Return the (x, y) coordinate for the center point of the cell that contains the specified text.  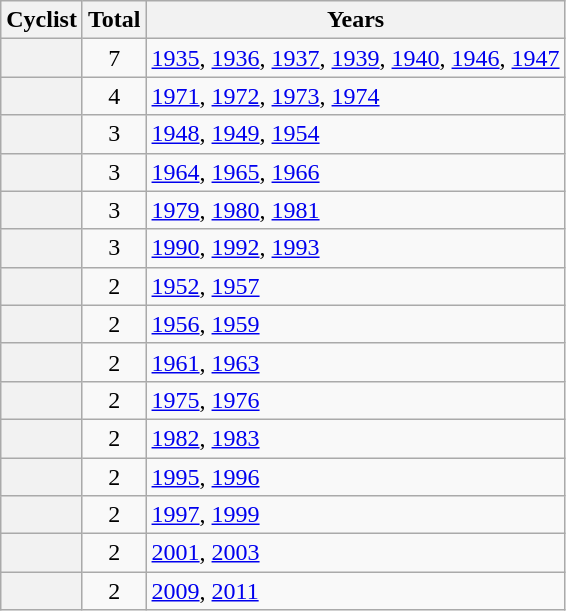
1961, 1963 (356, 362)
Cyclist (42, 20)
1990, 1992, 1993 (356, 248)
Total (114, 20)
1935, 1936, 1937, 1939, 1940, 1946, 1947 (356, 58)
1952, 1957 (356, 286)
Years (356, 20)
1997, 1999 (356, 515)
1956, 1959 (356, 324)
1971, 1972, 1973, 1974 (356, 96)
7 (114, 58)
1982, 1983 (356, 438)
4 (114, 96)
2009, 2011 (356, 591)
1995, 1996 (356, 477)
1979, 1980, 1981 (356, 210)
1964, 1965, 1966 (356, 172)
1975, 1976 (356, 400)
1948, 1949, 1954 (356, 134)
2001, 2003 (356, 553)
